Provide the [x, y] coordinate of the cell's center where the given text is located.  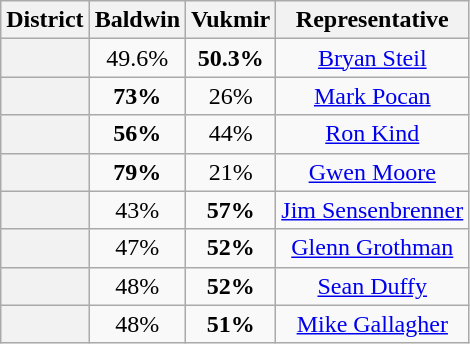
43% [137, 210]
79% [137, 172]
26% [231, 96]
73% [137, 96]
49.6% [137, 58]
57% [231, 210]
Sean Duffy [372, 286]
Gwen Moore [372, 172]
District [45, 20]
Jim Sensenbrenner [372, 210]
47% [137, 248]
Mike Gallagher [372, 324]
Vukmir [231, 20]
Mark Pocan [372, 96]
Representative [372, 20]
Glenn Grothman [372, 248]
Bryan Steil [372, 58]
21% [231, 172]
44% [231, 134]
50.3% [231, 58]
51% [231, 324]
56% [137, 134]
Baldwin [137, 20]
Ron Kind [372, 134]
